From the cell containing the given text, extract its center point as (x, y) coordinate. 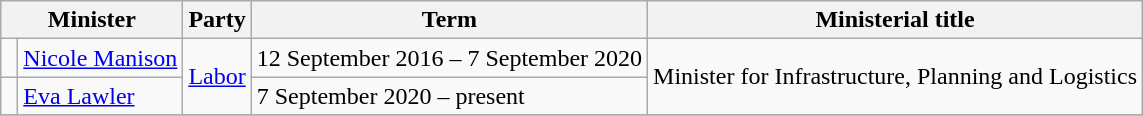
Nicole Manison (100, 58)
Eva Lawler (100, 96)
Term (449, 20)
7 September 2020 – present (449, 96)
Minister for Infrastructure, Planning and Logistics (896, 77)
Ministerial title (896, 20)
12 September 2016 – 7 September 2020 (449, 58)
Labor (217, 77)
Minister (92, 20)
Party (217, 20)
